Scan for the cell matching the given text and deliver its [X, Y] coordinate at center. 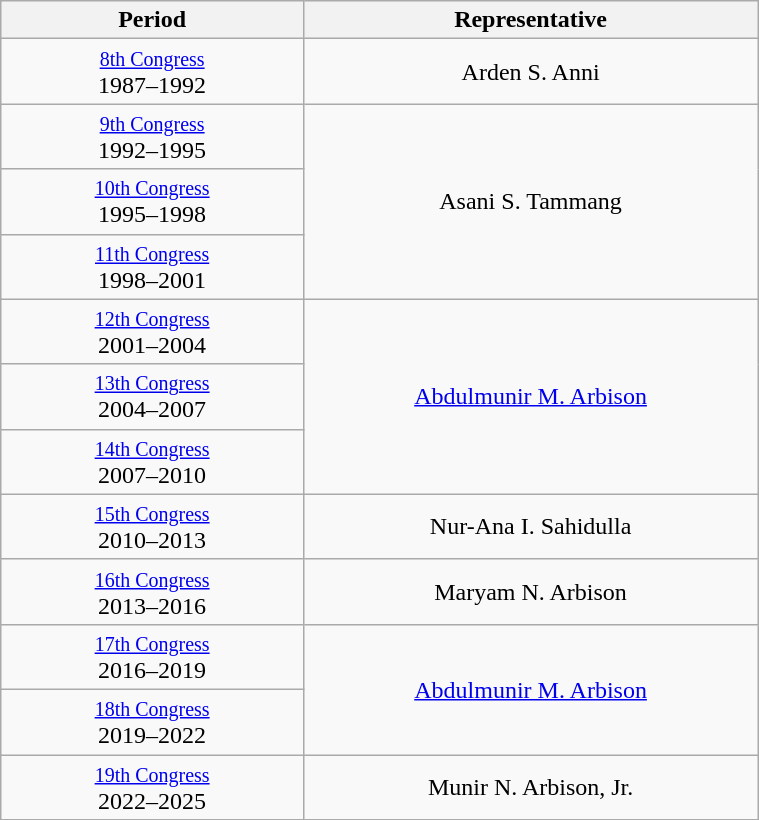
10th Congress1995–1998 [152, 202]
16th Congress2013–2016 [152, 592]
Period [152, 20]
Representative [530, 20]
Maryam N. Arbison [530, 592]
Asani S. Tammang [530, 202]
Arden S. Anni [530, 72]
Nur-Ana I. Sahidulla [530, 526]
15th Congress2010–2013 [152, 526]
11th Congress1998–2001 [152, 266]
14th Congress2007–2010 [152, 462]
12th Congress2001–2004 [152, 332]
17th Congress2016–2019 [152, 656]
13th Congress2004–2007 [152, 396]
18th Congress2019–2022 [152, 722]
19th Congress2022–2025 [152, 786]
9th Congress1992–1995 [152, 136]
Munir N. Arbison, Jr. [530, 786]
8th Congress1987–1992 [152, 72]
